Locate the cell with the specified text and output its (x, y) center coordinate. 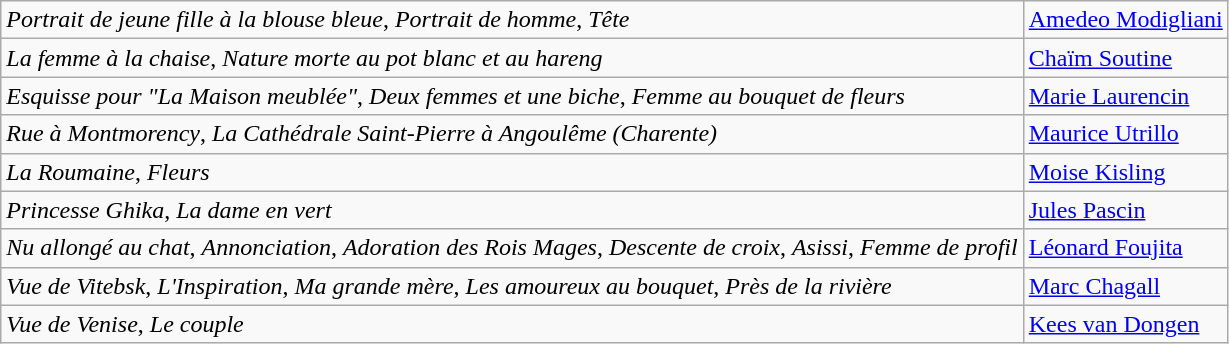
Amedeo Modigliani (1126, 20)
Jules Pascin (1126, 210)
Portrait de jeune fille à la blouse bleue, Portrait de homme, Tête (512, 20)
Kees van Dongen (1126, 324)
Marc Chagall (1126, 286)
Rue à Montmorency, La Cathédrale Saint-Pierre à Angoulême (Charente) (512, 134)
Esquisse pour "La Maison meublée", Deux femmes et une biche, Femme au bouquet de fleurs (512, 96)
La Roumaine, Fleurs (512, 172)
Vue de Venise, Le couple (512, 324)
Chaïm Soutine (1126, 58)
Vue de Vitebsk, L'Inspiration, Ma grande mère, Les amoureux au bouquet, Près de la rivière (512, 286)
Princesse Ghika, La dame en vert (512, 210)
La femme à la chaise, Nature morte au pot blanc et au hareng (512, 58)
Marie Laurencin (1126, 96)
Moise Kisling (1126, 172)
Nu allongé au chat, Annonciation, Adoration des Rois Mages, Descente de croix, Asissi, Femme de profil (512, 248)
Léonard Foujita (1126, 248)
Maurice Utrillo (1126, 134)
